Locate the cell with the specified text and output its (x, y) center coordinate. 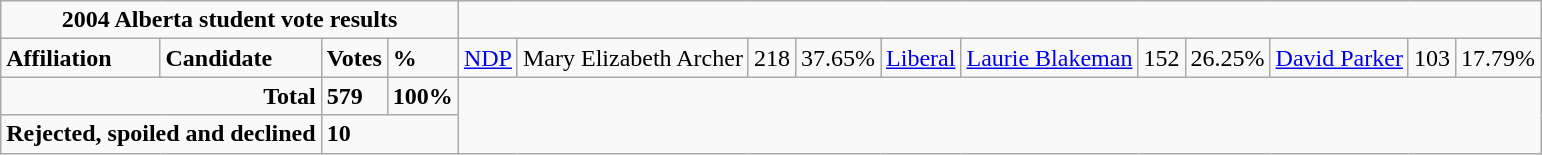
10 (390, 134)
Rejected, spoiled and declined (161, 134)
2004 Alberta student vote results (230, 20)
100% (422, 96)
Candidate (240, 58)
17.79% (1498, 58)
Liberal (921, 58)
103 (1432, 58)
152 (1162, 58)
218 (772, 58)
Laurie Blakeman (1050, 58)
579 (354, 96)
NDP (488, 58)
Total (161, 96)
Votes (354, 58)
Affiliation (80, 58)
26.25% (1228, 58)
Mary Elizabeth Archer (632, 58)
David Parker (1339, 58)
% (422, 58)
37.65% (838, 58)
